Extract the [x, y] coordinate from the center of the cell holding the provided text.  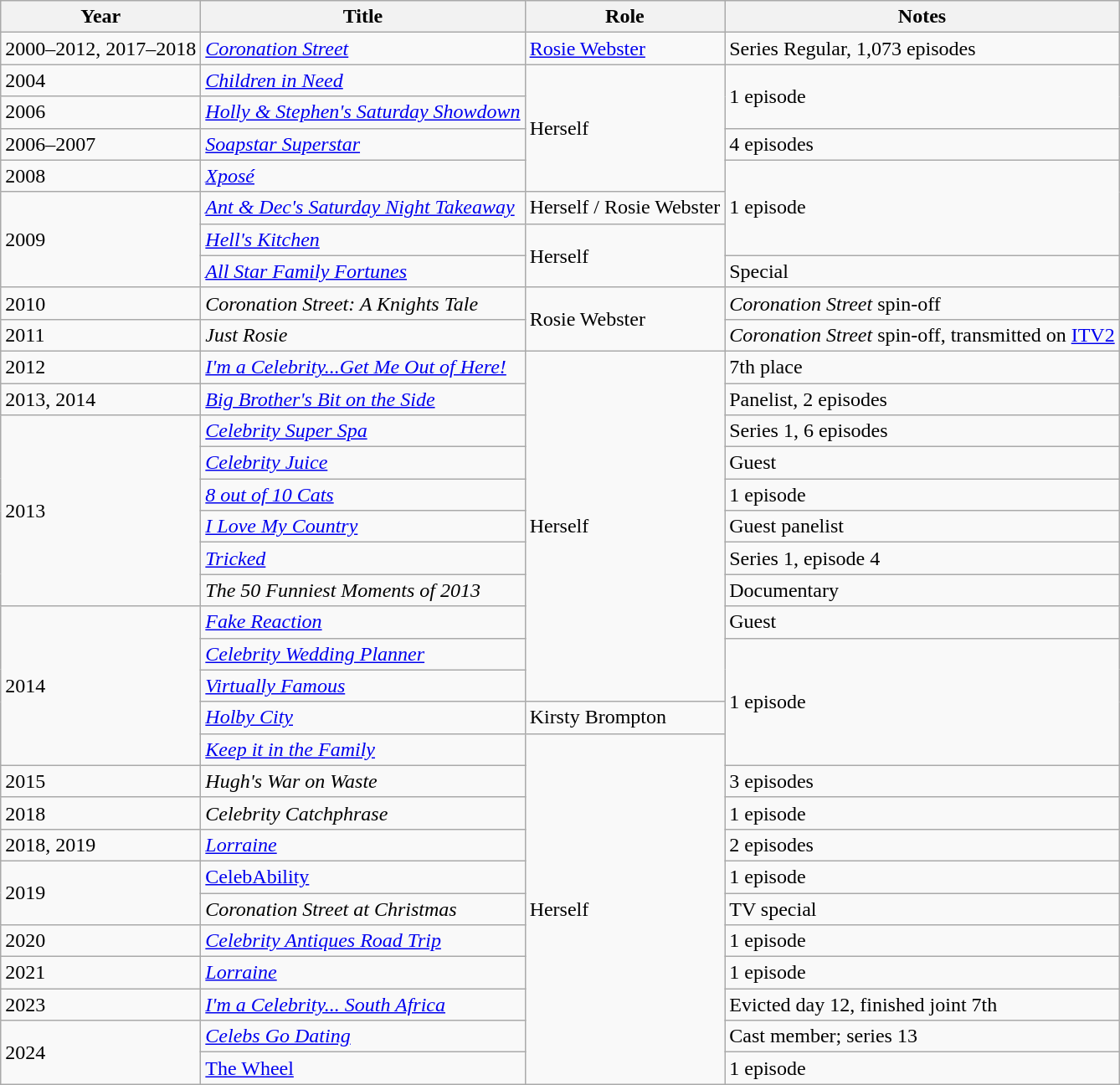
Panelist, 2 episodes [922, 399]
Herself / Rosie Webster [624, 208]
Just Rosie [363, 335]
The 50 Funniest Moments of 2013 [363, 590]
Coronation Street [363, 49]
2014 [100, 686]
TV special [922, 908]
2006–2007 [100, 144]
Notes [922, 17]
Hugh's War on Waste [363, 781]
I'm a Celebrity... South Africa [363, 1005]
I'm a Celebrity...Get Me Out of Here! [363, 367]
All Star Family Fortunes [363, 271]
Soapstar Superstar [363, 144]
2018 [100, 813]
Special [922, 271]
2020 [100, 941]
2018, 2019 [100, 845]
2010 [100, 303]
Evicted day 12, finished joint 7th [922, 1005]
Virtually Famous [363, 686]
Celebrity Catchphrase [363, 813]
2013 [100, 511]
2 episodes [922, 845]
Cast member; series 13 [922, 1036]
Kirsty Brompton [624, 717]
Keep it in the Family [363, 749]
4 episodes [922, 144]
2008 [100, 176]
Series Regular, 1,073 episodes [922, 49]
Year [100, 17]
Celebs Go Dating [363, 1036]
8 out of 10 Cats [363, 495]
Celebrity Wedding Planner [363, 654]
CelebAbility [363, 877]
Big Brother's Bit on the Side [363, 399]
2011 [100, 335]
2019 [100, 892]
Role [624, 17]
Documentary [922, 590]
Coronation Street spin-off, transmitted on ITV2 [922, 335]
Guest panelist [922, 527]
Ant & Dec's Saturday Night Takeaway [363, 208]
Celebrity Antiques Road Trip [363, 941]
Title [363, 17]
Series 1, episode 4 [922, 558]
2006 [100, 112]
2015 [100, 781]
Hell's Kitchen [363, 239]
2024 [100, 1052]
7th place [922, 367]
Holby City [363, 717]
I Love My Country [363, 527]
The Wheel [363, 1068]
2021 [100, 973]
2012 [100, 367]
2004 [100, 80]
2000–2012, 2017–2018 [100, 49]
Tricked [363, 558]
Coronation Street: A Knights Tale [363, 303]
2013, 2014 [100, 399]
Coronation Street spin-off [922, 303]
Coronation Street at Christmas [363, 908]
2009 [100, 239]
Children in Need [363, 80]
Fake Reaction [363, 622]
3 episodes [922, 781]
2023 [100, 1005]
Celebrity Juice [363, 463]
Celebrity Super Spa [363, 431]
Series 1, 6 episodes [922, 431]
Holly & Stephen's Saturday Showdown [363, 112]
Xposé [363, 176]
